Return (x, y) of the center of cell containing provided text 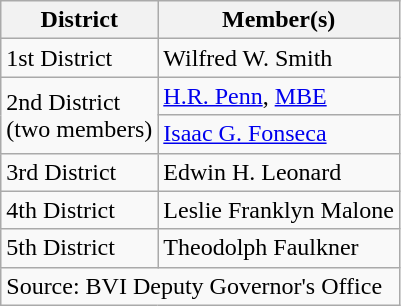
District (80, 20)
3rd District (80, 172)
4th District (80, 210)
Wilfred W. Smith (279, 58)
Leslie Franklyn Malone (279, 210)
Theodolph Faulkner (279, 248)
Source: BVI Deputy Governor's Office (200, 286)
Edwin H. Leonard (279, 172)
Isaac G. Fonseca (279, 134)
H.R. Penn, MBE (279, 96)
2nd District(two members) (80, 115)
5th District (80, 248)
1st District (80, 58)
Member(s) (279, 20)
